Detect which cell encompasses the target text, then output its (X, Y) center coordinate. 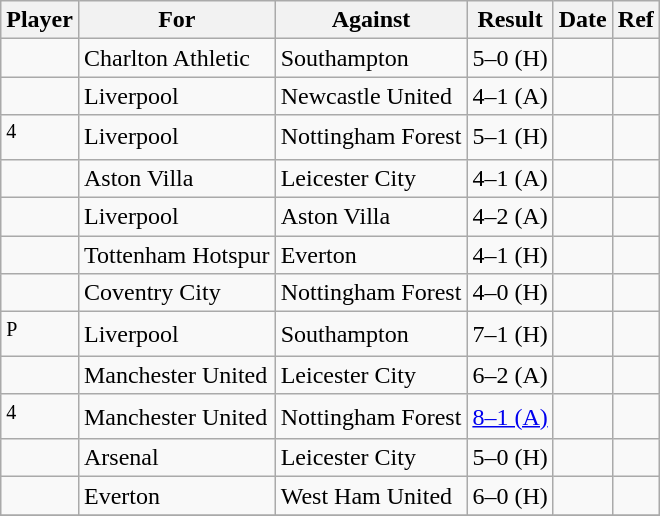
Arsenal (176, 458)
Ref (636, 20)
6–2 (A) (510, 375)
5–1 (H) (510, 138)
6–0 (H) (510, 496)
Charlton Athletic (176, 58)
Result (510, 20)
7–1 (H) (510, 334)
4–2 (A) (510, 217)
West Ham United (371, 496)
Newcastle United (371, 96)
For (176, 20)
Against (371, 20)
Tottenham Hotspur (176, 255)
8–1 (A) (510, 416)
4–1 (H) (510, 255)
P (40, 334)
4–0 (H) (510, 293)
Coventry City (176, 293)
Player (40, 20)
Date (582, 20)
